Extract the [x, y] coordinate from the center of the cell holding the provided text.  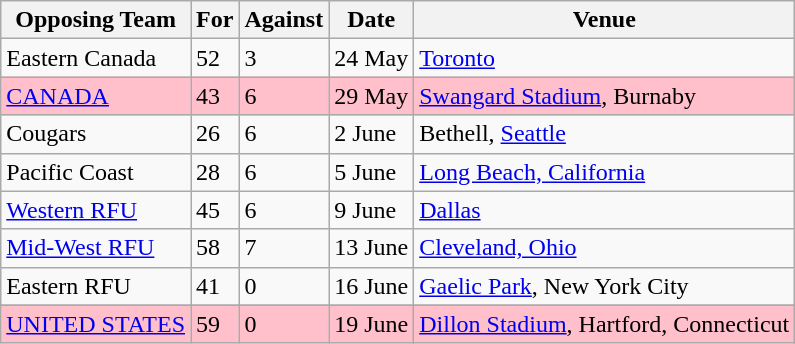
Cougars [96, 134]
9 June [372, 210]
Swangard Stadium, Burnaby [604, 96]
52 [215, 58]
Long Beach, California [604, 172]
Eastern Canada [96, 58]
7 [284, 248]
26 [215, 134]
Pacific Coast [96, 172]
Dallas [604, 210]
Bethell, Seattle [604, 134]
16 June [372, 286]
Western RFU [96, 210]
5 June [372, 172]
Cleveland, Ohio [604, 248]
Venue [604, 20]
UNITED STATES [96, 324]
Toronto [604, 58]
24 May [372, 58]
29 May [372, 96]
2 June [372, 134]
13 June [372, 248]
45 [215, 210]
59 [215, 324]
28 [215, 172]
For [215, 20]
58 [215, 248]
Eastern RFU [96, 286]
CANADA [96, 96]
19 June [372, 324]
Gaelic Park, New York City [604, 286]
Against [284, 20]
41 [215, 286]
Opposing Team [96, 20]
3 [284, 58]
Date [372, 20]
43 [215, 96]
Dillon Stadium, Hartford, Connecticut [604, 324]
Mid-West RFU [96, 248]
